Detect which cell encompasses the target text, then output its (X, Y) center coordinate. 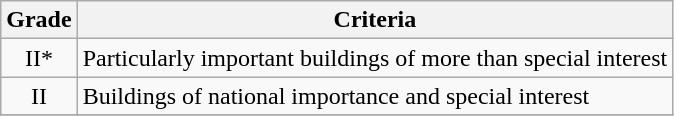
Criteria (375, 20)
Buildings of national importance and special interest (375, 96)
Particularly important buildings of more than special interest (375, 58)
Grade (39, 20)
II (39, 96)
II* (39, 58)
